Extract the (x, y) coordinate from the center of the cell holding the provided text.  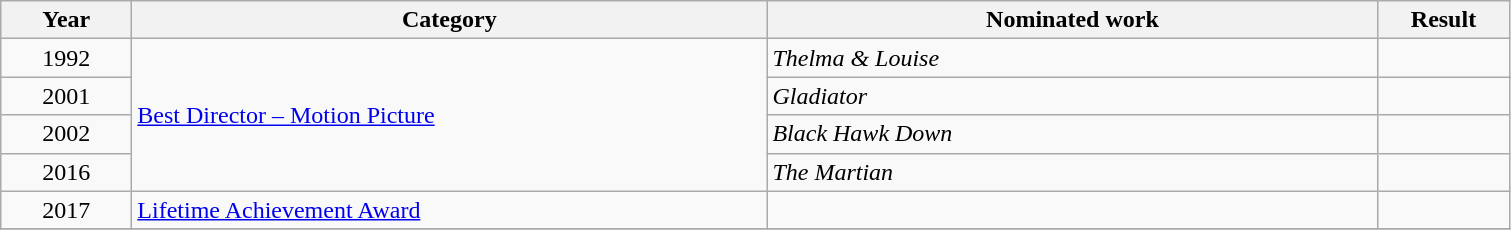
2017 (66, 210)
Best Director – Motion Picture (450, 115)
Year (66, 20)
Black Hawk Down (1072, 134)
Result (1444, 20)
Nominated work (1072, 20)
2016 (66, 172)
1992 (66, 58)
2001 (66, 96)
Thelma & Louise (1072, 58)
Category (450, 20)
Lifetime Achievement Award (450, 210)
The Martian (1072, 172)
Gladiator (1072, 96)
2002 (66, 134)
